Determine the (x, y) coordinate at the center of the cell enclosing the given text.  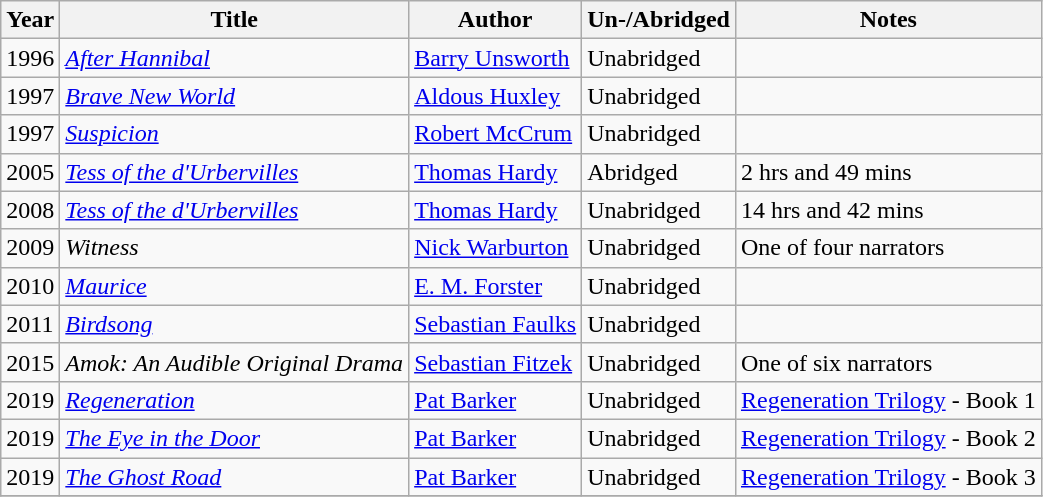
One of six narrators (888, 362)
The Eye in the Door (234, 438)
Maurice (234, 286)
Robert McCrum (496, 134)
1996 (30, 58)
Abridged (659, 172)
Regeneration Trilogy - Book 1 (888, 400)
2015 (30, 362)
Year (30, 20)
Un-/Abridged (659, 20)
Brave New World (234, 96)
After Hannibal (234, 58)
2008 (30, 210)
Sebastian Fitzek (496, 362)
Aldous Huxley (496, 96)
2009 (30, 248)
Regeneration Trilogy - Book 3 (888, 477)
Sebastian Faulks (496, 324)
Title (234, 20)
14 hrs and 42 mins (888, 210)
Regeneration (234, 400)
Amok: An Audible Original Drama (234, 362)
Witness (234, 248)
Barry Unsworth (496, 58)
The Ghost Road (234, 477)
E. M. Forster (496, 286)
2 hrs and 49 mins (888, 172)
2010 (30, 286)
Notes (888, 20)
Birdsong (234, 324)
One of four narrators (888, 248)
Regeneration Trilogy - Book 2 (888, 438)
Nick Warburton (496, 248)
Author (496, 20)
2005 (30, 172)
2011 (30, 324)
Suspicion (234, 134)
